Return the [x, y] coordinate for the center point of the cell that contains the specified text.  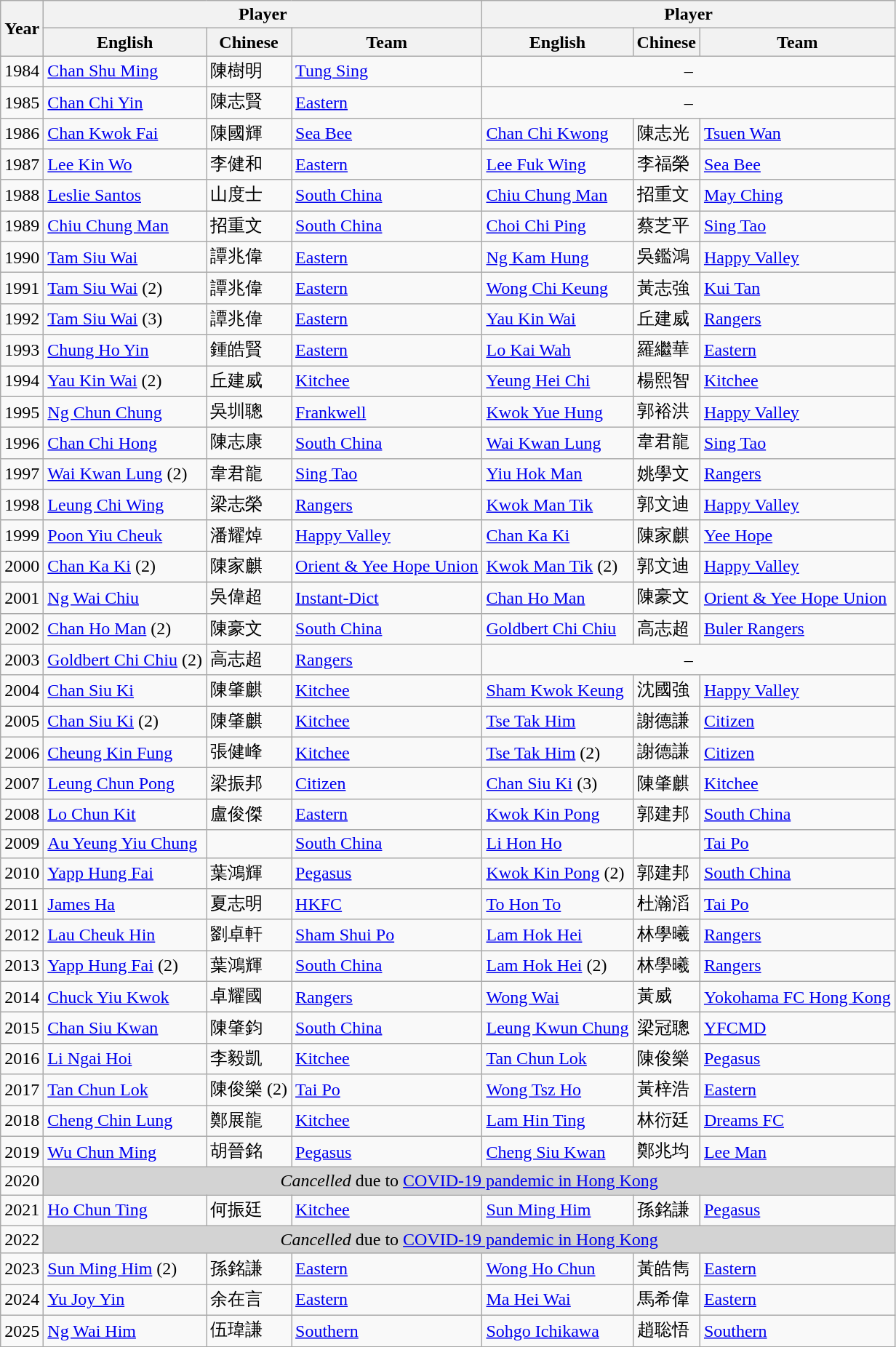
沈國強 [666, 691]
黃威 [666, 996]
Yu Joy Yin [125, 1300]
2017 [22, 1090]
2005 [22, 722]
Frankwell [387, 412]
Kwok Man Tik (2) [557, 567]
Lee Kin Wo [125, 164]
Chan Ka Ki [557, 535]
Tam Siu Wai (2) [125, 288]
林衍廷 [666, 1122]
To Hon To [557, 905]
Li Hon Ho [557, 844]
HKFC [387, 905]
Kwok Man Tik [557, 505]
Wai Kwan Lung (2) [125, 474]
Yapp Hung Fai (2) [125, 966]
2010 [22, 873]
May Ching [797, 195]
Ng Wai Chiu [125, 598]
2023 [22, 1268]
鍾皓賢 [249, 351]
Lam Hin Ting [557, 1122]
何振廷 [249, 1210]
Wong Tsz Ho [557, 1090]
Lo Chun Kit [125, 815]
陳俊樂 (2) [249, 1090]
Chan Siu Ki (3) [557, 784]
Instant-Dict [387, 598]
Cheng Chin Lung [125, 1122]
1984 [22, 71]
Yau Kin Wai [557, 319]
Ma Hei Wai [557, 1300]
1994 [22, 381]
伍瑋謙 [249, 1331]
Wong Ho Chun [557, 1268]
2001 [22, 598]
1986 [22, 134]
Tse Tak Him (2) [557, 752]
吳鑑鴻 [666, 257]
馬希偉 [666, 1300]
Leung Chun Pong [125, 784]
2025 [22, 1331]
張健峰 [249, 752]
Sohgo Ichikawa [557, 1331]
陳志賢 [249, 102]
2014 [22, 996]
Cheng Siu Kwan [557, 1152]
Ng Chun Chung [125, 412]
Ng Wai Him [125, 1331]
1991 [22, 288]
梁振邦 [249, 784]
吳圳聰 [249, 412]
1997 [22, 474]
Year [22, 28]
Lee Man [797, 1152]
黃皓雋 [666, 1268]
Chan Siu Ki (2) [125, 722]
Kui Tan [797, 288]
Chan Chi Kwong [557, 134]
李毅凱 [249, 1059]
劉卓軒 [249, 935]
1988 [22, 195]
Chan Ho Man (2) [125, 628]
梁冠聰 [666, 1028]
2021 [22, 1210]
Tung Sing [387, 71]
潘耀焯 [249, 535]
Chan Chi Yin [125, 102]
Ho Chun Ting [125, 1210]
Tam Siu Wai (3) [125, 319]
Lam Hok Hei [557, 935]
Ng Kam Hung [557, 257]
Sun Ming Him [557, 1210]
盧俊傑 [249, 815]
2008 [22, 815]
Chan Chi Hong [125, 444]
James Ha [125, 905]
胡晉銘 [249, 1152]
Chan Ka Ki (2) [125, 567]
1998 [22, 505]
1987 [22, 164]
陳俊樂 [666, 1059]
Chan Siu Kwan [125, 1028]
2016 [22, 1059]
2006 [22, 752]
Choi Chi Ping [557, 227]
Leung Chi Wing [125, 505]
Yeung Hei Chi [557, 381]
Sham Kwok Keung [557, 691]
Yau Kin Wai (2) [125, 381]
Tse Tak Him [557, 722]
趙聡悟 [666, 1331]
Wong Chi Keung [557, 288]
陳志康 [249, 444]
Wu Chun Ming [125, 1152]
Goldbert Chi Chiu [557, 628]
Yapp Hung Fai [125, 873]
Goldbert Chi Chiu (2) [125, 660]
黃志強 [666, 288]
Sham Shui Po [387, 935]
Buler Rangers [797, 628]
Yokohama FC Hong Kong [797, 996]
郭裕洪 [666, 412]
2022 [22, 1239]
Poon Yiu Cheuk [125, 535]
1985 [22, 102]
夏志明 [249, 905]
Tam Siu Wai [125, 257]
杜瀚滔 [666, 905]
楊熙智 [666, 381]
2003 [22, 660]
Dreams FC [797, 1122]
1996 [22, 444]
Kwok Kin Pong [557, 815]
陳樹明 [249, 71]
Tsuen Wan [797, 134]
Leslie Santos [125, 195]
山度士 [249, 195]
Yee Hope [797, 535]
Au Yeung Yiu Chung [125, 844]
Lam Hok Hei (2) [557, 966]
2002 [22, 628]
卓耀國 [249, 996]
鄭兆均 [666, 1152]
余在言 [249, 1300]
2013 [22, 966]
2009 [22, 844]
Kwok Yue Hung [557, 412]
李福榮 [666, 164]
1989 [22, 227]
2007 [22, 784]
Lo Kai Wah [557, 351]
陳肇鈞 [249, 1028]
Cheung Kin Fung [125, 752]
羅繼華 [666, 351]
2011 [22, 905]
1995 [22, 412]
2018 [22, 1122]
Chan Shu Ming [125, 71]
2012 [22, 935]
Sun Ming Him (2) [125, 1268]
Chan Siu Ki [125, 691]
Chan Ho Man [557, 598]
1990 [22, 257]
1993 [22, 351]
陳國輝 [249, 134]
Chan Kwok Fai [125, 134]
李健和 [249, 164]
Li Ngai Hoi [125, 1059]
鄭展龍 [249, 1122]
蔡芝平 [666, 227]
Kwok Kin Pong (2) [557, 873]
2004 [22, 691]
Lee Fuk Wing [557, 164]
吳偉超 [249, 598]
Lau Cheuk Hin [125, 935]
Chuck Yiu Kwok [125, 996]
Yiu Hok Man [557, 474]
2015 [22, 1028]
YFCMD [797, 1028]
2019 [22, 1152]
2020 [22, 1181]
1992 [22, 319]
2000 [22, 567]
Wong Wai [557, 996]
1999 [22, 535]
Chung Ho Yin [125, 351]
Leung Kwun Chung [557, 1028]
黃梓浩 [666, 1090]
梁志榮 [249, 505]
陳志光 [666, 134]
Wai Kwan Lung [557, 444]
姚學文 [666, 474]
2024 [22, 1300]
